Return [X, Y] of the center of cell containing provided text 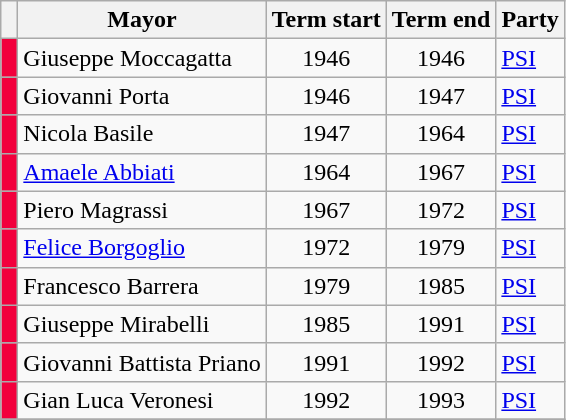
Mayor [142, 20]
Francesco Barrera [142, 286]
Term start [326, 20]
Giovanni Battista Priano [142, 362]
Gian Luca Veronesi [142, 400]
Piero Magrassi [142, 210]
Giuseppe Mirabelli [142, 324]
Amaele Abbiati [142, 172]
Giuseppe Moccagatta [142, 58]
Party [530, 20]
Giovanni Porta [142, 96]
Nicola Basile [142, 134]
Felice Borgoglio [142, 248]
1993 [441, 400]
Term end [441, 20]
